Scan for the cell matching the given text and deliver its [x, y] coordinate at center. 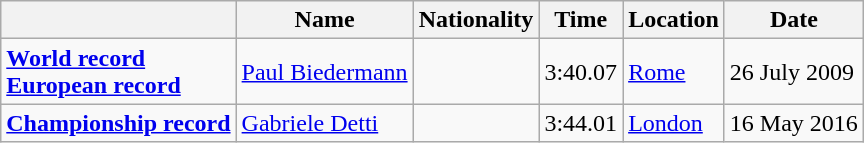
World recordEuropean record [118, 72]
16 May 2016 [794, 123]
Nationality [476, 20]
Gabriele Detti [324, 123]
London [674, 123]
Time [581, 20]
26 July 2009 [794, 72]
Date [794, 20]
Championship record [118, 123]
Name [324, 20]
Paul Biedermann [324, 72]
3:44.01 [581, 123]
3:40.07 [581, 72]
Location [674, 20]
Rome [674, 72]
